Scan for the cell matching the given text and deliver its (X, Y) coordinate at center. 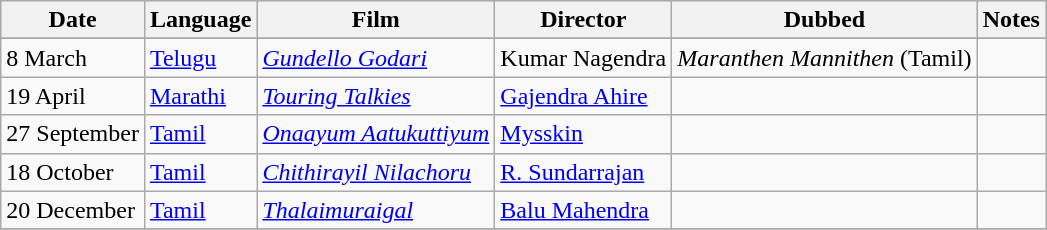
Dubbed (824, 20)
Gundello Godari (376, 58)
Kumar Nagendra (584, 58)
Onaayum Aatukuttiyum (376, 134)
Film (376, 20)
Marathi (200, 96)
Thalaimuraigal (376, 210)
Balu Mahendra (584, 210)
Telugu (200, 58)
Gajendra Ahire (584, 96)
27 September (73, 134)
18 October (73, 172)
Maranthen Mannithen (Tamil) (824, 58)
20 December (73, 210)
19 April (73, 96)
Date (73, 20)
Language (200, 20)
Mysskin (584, 134)
8 March (73, 58)
Director (584, 20)
Chithirayil Nilachoru (376, 172)
Notes (1011, 20)
R. Sundarrajan (584, 172)
Touring Talkies (376, 96)
